Extract the (X, Y) coordinate from the center of the cell holding the provided text.  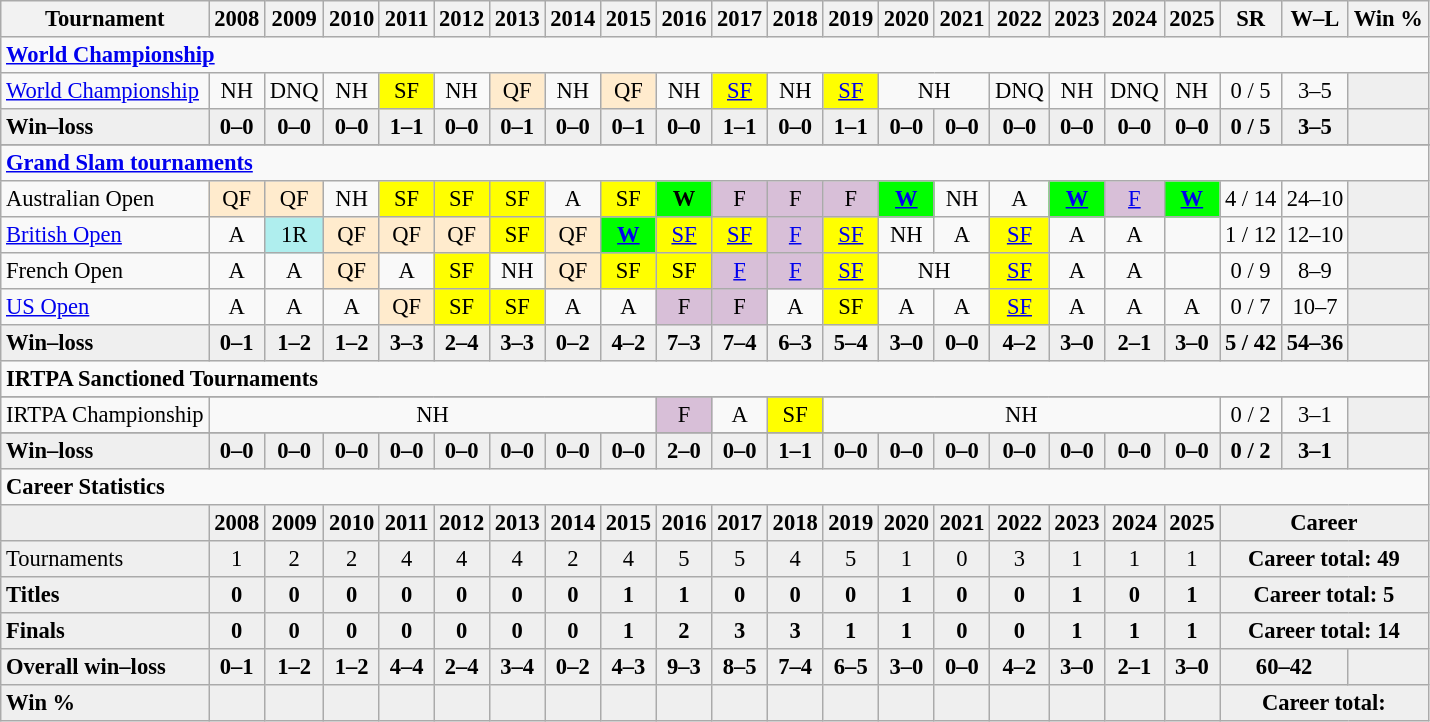
IRTPA Sanctioned Tournaments (714, 379)
4 / 14 (1251, 199)
W–L (1316, 19)
3–4 (517, 667)
4–4 (406, 667)
6–5 (851, 667)
2–0 (684, 451)
9–3 (684, 667)
60–42 (1284, 667)
54–36 (1316, 343)
Overall win–loss (105, 667)
8–9 (1316, 271)
US Open (105, 307)
French Open (105, 271)
7–3 (684, 343)
IRTPA Championship (105, 415)
4–3 (629, 667)
1 / 12 (1251, 235)
Career total: 5 (1324, 595)
0 / 9 (1251, 271)
5–4 (851, 343)
British Open (105, 235)
10–7 (1316, 307)
Australian Open (105, 199)
5 / 42 (1251, 343)
SR (1251, 19)
8–5 (740, 667)
1R (294, 235)
12–10 (1316, 235)
Titles (105, 595)
Career Statistics (714, 487)
Career total: 14 (1324, 631)
Career (1324, 523)
Career total: (1324, 703)
6–3 (795, 343)
Grand Slam tournaments (714, 163)
Tournament (105, 19)
Finals (105, 631)
0 / 7 (1251, 307)
Career total: 49 (1324, 559)
Tournaments (105, 559)
24–10 (1316, 199)
